Find where the given text appears and provide that cell's center as (X, Y) coordinate. 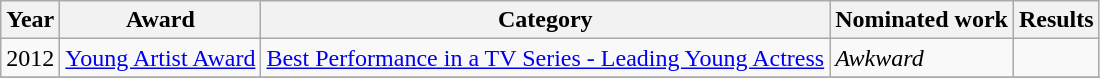
Nominated work (922, 20)
Category (546, 20)
2012 (30, 58)
Year (30, 20)
Results (1056, 20)
Best Performance in a TV Series - Leading Young Actress (546, 58)
Award (160, 20)
Awkward (922, 58)
Young Artist Award (160, 58)
